Detect which cell encompasses the target text, then output its [X, Y] center coordinate. 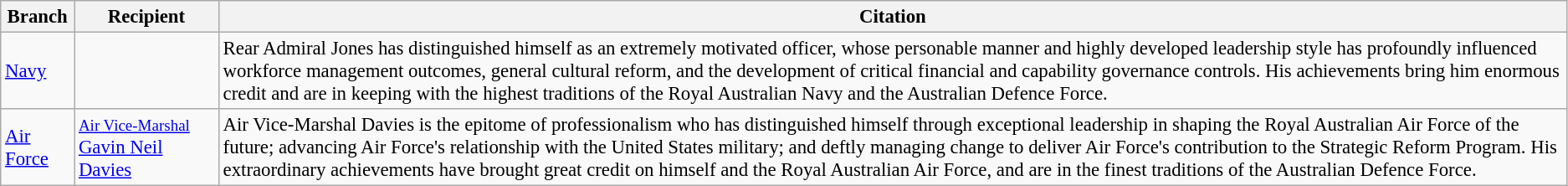
Recipient [147, 17]
Branch [38, 17]
Citation [892, 17]
Air Force [38, 147]
Navy [38, 71]
Air Vice-Marshal Gavin Neil Davies [147, 147]
